Determine the [x, y] coordinate at the center of the cell enclosing the given text.  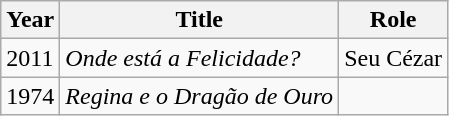
Role [394, 20]
Regina e o Dragão de Ouro [200, 96]
Seu Cézar [394, 58]
Onde está a Felicidade? [200, 58]
Year [30, 20]
Title [200, 20]
1974 [30, 96]
2011 [30, 58]
